Determine the (x, y) coordinate at the center of the cell enclosing the given text.  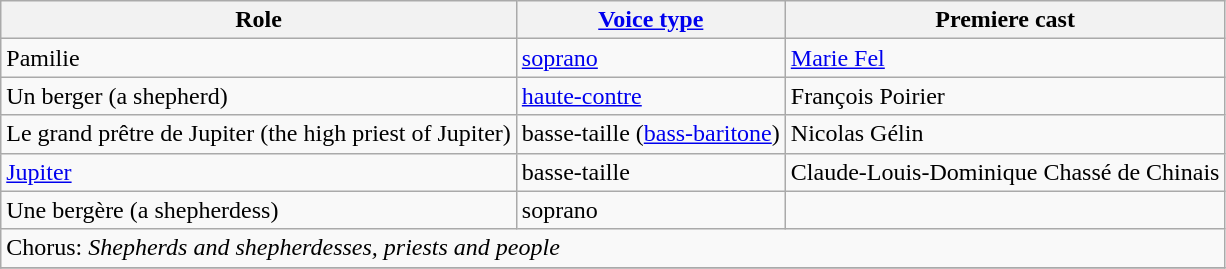
Jupiter (259, 172)
haute-contre (650, 96)
basse-taille (650, 172)
Role (259, 20)
Une bergère (a shepherdess) (259, 210)
Un berger (a shepherd) (259, 96)
Nicolas Gélin (1005, 134)
Chorus: Shepherds and shepherdesses, priests and people (613, 248)
Le grand prêtre de Jupiter (the high priest of Jupiter) (259, 134)
Pamilie (259, 58)
François Poirier (1005, 96)
Voice type (650, 20)
Premiere cast (1005, 20)
Marie Fel (1005, 58)
Claude-Louis-Dominique Chassé de Chinais (1005, 172)
basse-taille (bass-baritone) (650, 134)
